Identify which cell holds the provided text, then report its [X, Y] central coordinate. 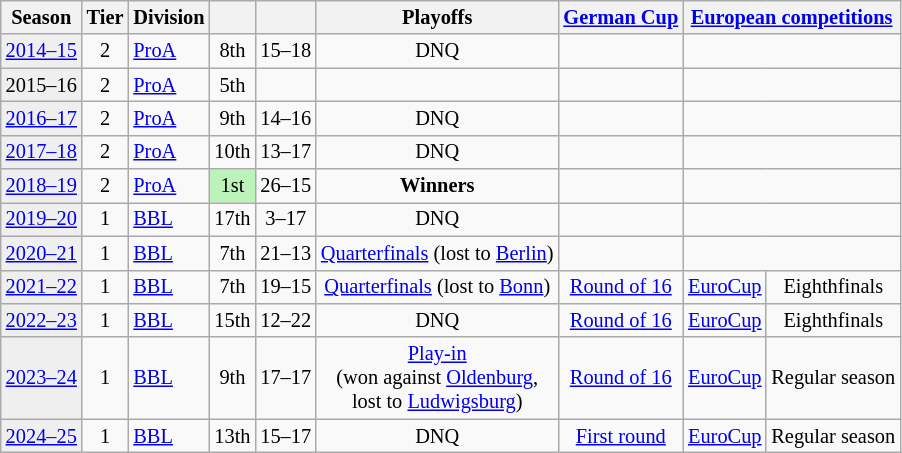
Playoffs [437, 17]
21–13 [286, 253]
Tier [106, 17]
2015–16 [42, 85]
5th [232, 85]
10th [232, 152]
15th [232, 320]
12–22 [286, 320]
Season [42, 17]
2016–17 [42, 118]
First round [620, 436]
Quarterfinals (lost to Bonn) [437, 287]
2014–15 [42, 51]
European competitions [792, 17]
2021–22 [42, 287]
2019–20 [42, 219]
2024–25 [42, 436]
2023–24 [42, 378]
17–17 [286, 378]
14–16 [286, 118]
Play-in(won against Oldenburg,lost to Ludwigsburg) [437, 378]
15–17 [286, 436]
2018–19 [42, 186]
1st [232, 186]
13th [232, 436]
26–15 [286, 186]
17th [232, 219]
2022–23 [42, 320]
19–15 [286, 287]
Winners [437, 186]
15–18 [286, 51]
Quarterfinals (lost to Berlin) [437, 253]
2017–18 [42, 152]
2020–21 [42, 253]
13–17 [286, 152]
3–17 [286, 219]
8th [232, 51]
Division [168, 17]
German Cup [620, 17]
